Determine the [x, y] coordinate at the center of the cell enclosing the given text.  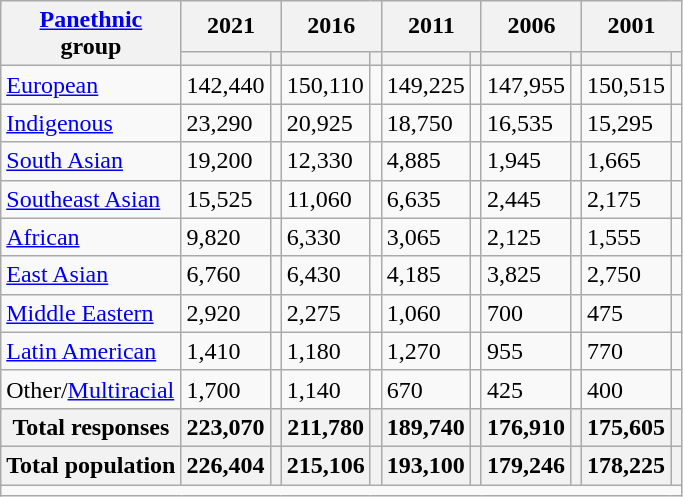
16,535 [526, 123]
223,070 [226, 427]
178,225 [626, 465]
19,200 [226, 161]
3,065 [426, 237]
1,180 [326, 351]
2001 [632, 26]
Total responses [91, 427]
955 [526, 351]
11,060 [326, 199]
2,125 [526, 237]
18,750 [426, 123]
4,885 [426, 161]
15,525 [226, 199]
149,225 [426, 85]
15,295 [626, 123]
189,740 [426, 427]
179,246 [526, 465]
1,945 [526, 161]
147,955 [526, 85]
176,910 [526, 427]
4,185 [426, 275]
6,330 [326, 237]
670 [426, 389]
23,290 [226, 123]
Panethnicgroup [91, 34]
2,275 [326, 313]
2,175 [626, 199]
1,270 [426, 351]
2011 [431, 26]
770 [626, 351]
1,700 [226, 389]
20,925 [326, 123]
211,780 [326, 427]
1,140 [326, 389]
Total population [91, 465]
193,100 [426, 465]
East Asian [91, 275]
African [91, 237]
12,330 [326, 161]
Southeast Asian [91, 199]
1,410 [226, 351]
2,445 [526, 199]
2016 [331, 26]
1,665 [626, 161]
6,635 [426, 199]
215,106 [326, 465]
South Asian [91, 161]
1,060 [426, 313]
475 [626, 313]
2006 [531, 26]
Latin American [91, 351]
Other/Multiracial [91, 389]
2021 [231, 26]
6,430 [326, 275]
European [91, 85]
226,404 [226, 465]
700 [526, 313]
Middle Eastern [91, 313]
400 [626, 389]
9,820 [226, 237]
2,750 [626, 275]
150,515 [626, 85]
Indigenous [91, 123]
425 [526, 389]
6,760 [226, 275]
142,440 [226, 85]
1,555 [626, 237]
3,825 [526, 275]
175,605 [626, 427]
2,920 [226, 313]
150,110 [326, 85]
